Identify which cell holds the provided text, then report its (X, Y) central coordinate. 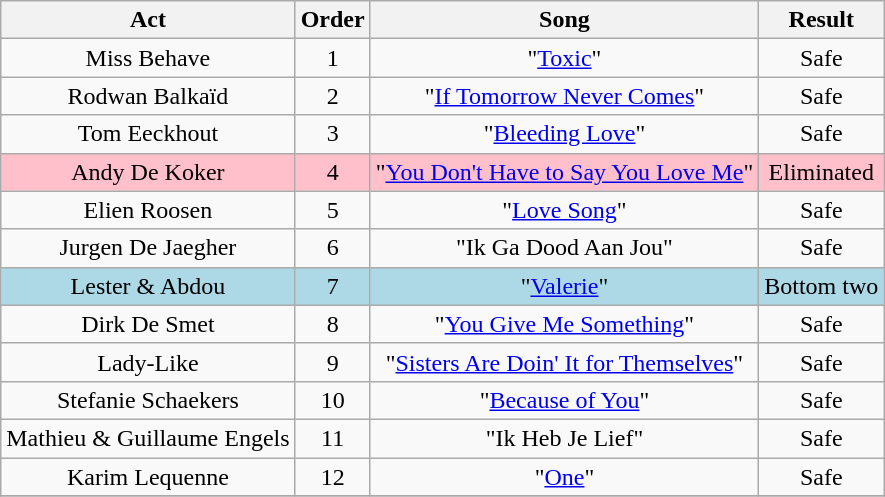
"Because of You" (564, 400)
3 (332, 134)
2 (332, 96)
4 (332, 172)
"Sisters Are Doin' It for Themselves" (564, 362)
"Valerie" (564, 286)
Result (822, 20)
Elien Roosen (148, 210)
Tom Eeckhout (148, 134)
1 (332, 58)
5 (332, 210)
Song (564, 20)
9 (332, 362)
Mathieu & Guillaume Engels (148, 438)
Lady-Like (148, 362)
"If Tomorrow Never Comes" (564, 96)
10 (332, 400)
"Love Song" (564, 210)
Stefanie Schaekers (148, 400)
"Ik Ga Dood Aan Jou" (564, 248)
"Ik Heb Je Lief" (564, 438)
8 (332, 324)
"Toxic" (564, 58)
"One" (564, 477)
"You Don't Have to Say You Love Me" (564, 172)
Eliminated (822, 172)
Andy De Koker (148, 172)
11 (332, 438)
6 (332, 248)
Lester & Abdou (148, 286)
"Bleeding Love" (564, 134)
Dirk De Smet (148, 324)
Miss Behave (148, 58)
7 (332, 286)
Karim Lequenne (148, 477)
Rodwan Balkaïd (148, 96)
12 (332, 477)
Bottom two (822, 286)
Jurgen De Jaegher (148, 248)
"You Give Me Something" (564, 324)
Order (332, 20)
Act (148, 20)
